Identify which cell holds the provided text, then report its (X, Y) central coordinate. 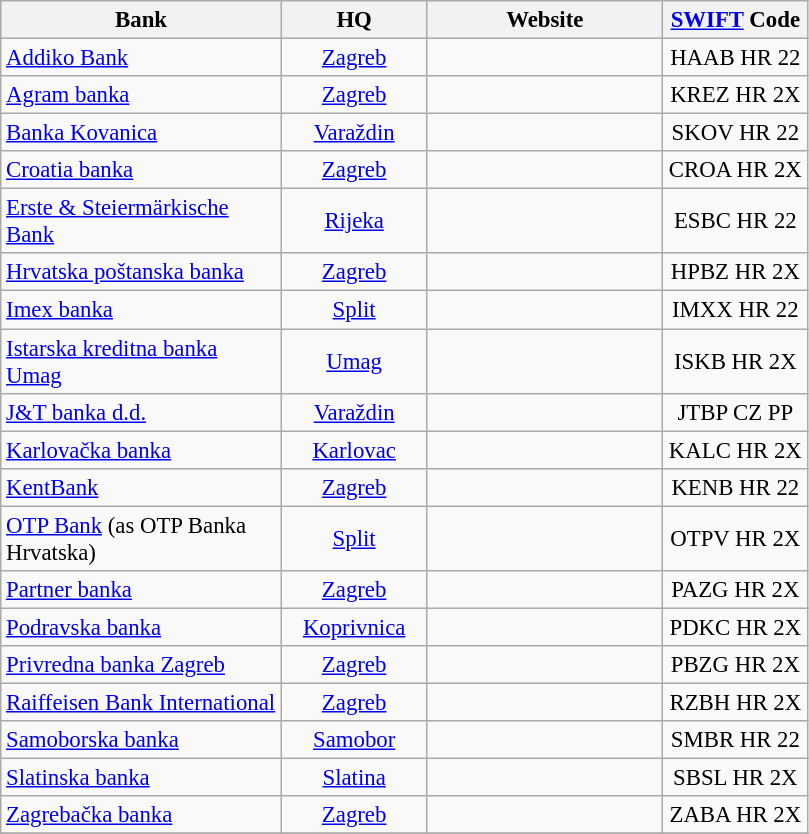
ESBC HR 22 (736, 222)
KentBank (142, 487)
OTPV HR 2X (736, 538)
PBZG HR 2X (736, 665)
Zagrebačka banka (142, 815)
HPBZ HR 2X (736, 273)
SBSL HR 2X (736, 778)
Hrvatska poštanska banka (142, 273)
Croatia banka (142, 170)
JTBP CZ PP (736, 412)
Slatina (354, 778)
ISKB HR 2X (736, 362)
Agram banka (142, 95)
PAZG HR 2X (736, 590)
KENB HR 22 (736, 487)
Imex banka (142, 310)
CROA HR 2X (736, 170)
PDKC HR 2X (736, 627)
SMBR HR 22 (736, 740)
Slatinska banka (142, 778)
ZABA HR 2X (736, 815)
KREZ HR 2X (736, 95)
SWIFT Code (736, 20)
Website (545, 20)
Addiko Bank (142, 58)
Erste & Steiermärkische Bank (142, 222)
Koprivnica (354, 627)
Karlovac (354, 450)
IMXX HR 22 (736, 310)
Samoborska banka (142, 740)
HQ (354, 20)
RZBH HR 2X (736, 702)
Partner banka (142, 590)
Bank (142, 20)
Samobor (354, 740)
Rijeka (354, 222)
Podravska banka (142, 627)
Privredna banka Zagreb (142, 665)
J&T banka d.d. (142, 412)
Karlovačka banka (142, 450)
Banka Kovanica (142, 133)
Istarska kreditna banka Umag (142, 362)
HAAB HR 22 (736, 58)
SKOV HR 22 (736, 133)
Raiffeisen Bank International (142, 702)
KALC HR 2X (736, 450)
Umag (354, 362)
OTP Bank (as OTP Banka Hrvatska) (142, 538)
